For the text-containing cell, return its midpoint in [X, Y] coordinate format. 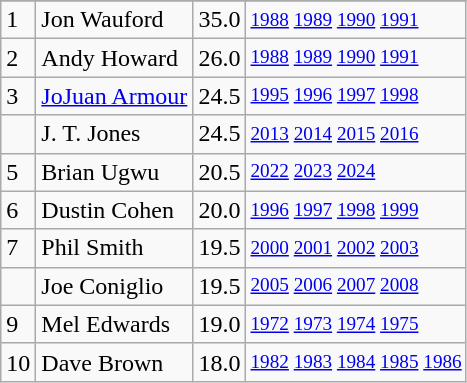
20.5 [220, 172]
Joe Coniglio [114, 286]
2005 2006 2007 2008 [356, 286]
1982 1983 1984 1985 1986 [356, 362]
6 [18, 210]
Dave Brown [114, 362]
2000 2001 2002 2003 [356, 248]
1972 1973 1974 1975 [356, 324]
9 [18, 324]
2 [18, 58]
3 [18, 96]
Brian Ugwu [114, 172]
20.0 [220, 210]
1996 1997 1998 1999 [356, 210]
Andy Howard [114, 58]
35.0 [220, 20]
2013 2014 2015 2016 [356, 134]
J. T. Jones [114, 134]
18.0 [220, 362]
7 [18, 248]
Mel Edwards [114, 324]
5 [18, 172]
Jon Wauford [114, 20]
2022 2023 2024 [356, 172]
Phil Smith [114, 248]
1 [18, 20]
10 [18, 362]
JoJuan Armour [114, 96]
1995 1996 1997 1998 [356, 96]
19.0 [220, 324]
26.0 [220, 58]
Dustin Cohen [114, 210]
